Extract the [x, y] coordinate from the center of the cell holding the provided text.  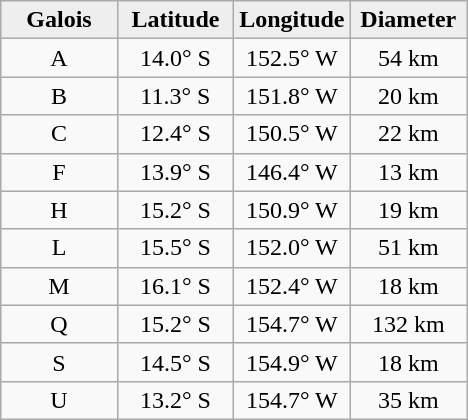
151.8° W [292, 96]
54 km [408, 58]
L [59, 248]
B [59, 96]
12.4° S [175, 134]
132 km [408, 324]
152.5° W [292, 58]
35 km [408, 400]
S [59, 362]
152.0° W [292, 248]
14.0° S [175, 58]
150.5° W [292, 134]
U [59, 400]
Q [59, 324]
F [59, 172]
C [59, 134]
A [59, 58]
51 km [408, 248]
150.9° W [292, 210]
11.3° S [175, 96]
Longitude [292, 20]
Diameter [408, 20]
13.2° S [175, 400]
146.4° W [292, 172]
152.4° W [292, 286]
154.9° W [292, 362]
H [59, 210]
13 km [408, 172]
20 km [408, 96]
Galois [59, 20]
Latitude [175, 20]
22 km [408, 134]
14.5° S [175, 362]
M [59, 286]
15.5° S [175, 248]
16.1° S [175, 286]
19 km [408, 210]
13.9° S [175, 172]
